Extract the [X, Y] coordinate from the center of the cell holding the provided text.  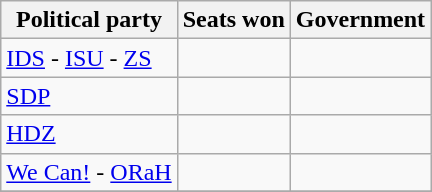
Seats won [234, 20]
IDS - ISU - ZS [89, 58]
HDZ [89, 134]
We Can! - ORaH [89, 172]
Political party [89, 20]
Government [360, 20]
SDP [89, 96]
